Provide the (x, y) coordinate of the cell's center where the given text is located.  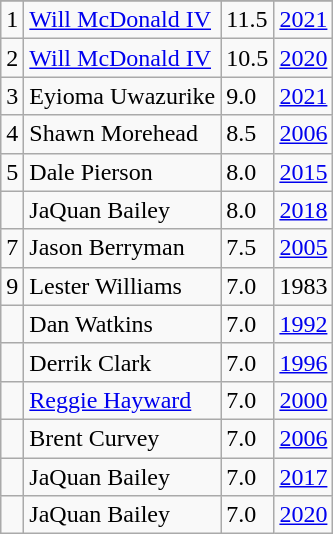
Dale Pierson (122, 172)
9.0 (248, 96)
Derrik Clark (122, 362)
Reggie Hayward (122, 400)
2 (12, 58)
7 (12, 248)
Jason Berryman (122, 248)
4 (12, 134)
Lester Williams (122, 286)
1 (12, 20)
Shawn Morehead (122, 134)
Eyioma Uwazurike (122, 96)
8.5 (248, 134)
1996 (304, 362)
2005 (304, 248)
Brent Curvey (122, 438)
5 (12, 172)
1983 (304, 286)
11.5 (248, 20)
3 (12, 96)
2018 (304, 210)
1992 (304, 324)
Dan Watkins (122, 324)
2017 (304, 477)
9 (12, 286)
2015 (304, 172)
10.5 (248, 58)
2000 (304, 400)
7.5 (248, 248)
